Extract the [X, Y] coordinate from the center of the cell holding the provided text.  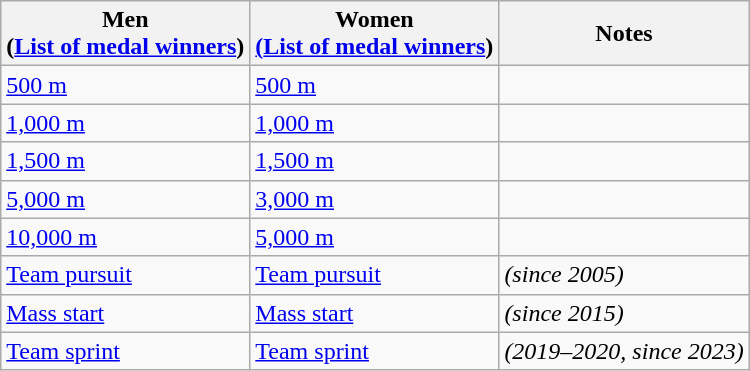
(since 2005) [624, 275]
10,000 m [126, 237]
Women(List of medal winners) [374, 34]
(since 2015) [624, 313]
Men(List of medal winners) [126, 34]
(2019–2020, since 2023) [624, 351]
Notes [624, 34]
3,000 m [374, 199]
